Search for the cell housing the specified text and yield its [X, Y] center coordinate. 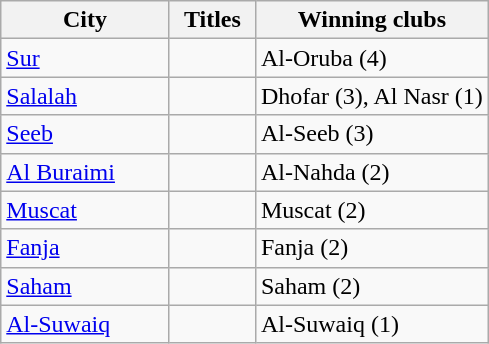
Seeb [86, 134]
Fanja [86, 248]
Al-Seeb (3) [372, 134]
Al-Nahda (2) [372, 172]
Dhofar (3), Al Nasr (1) [372, 96]
Sur [86, 58]
Titles [212, 20]
Saham [86, 286]
Muscat [86, 210]
Winning clubs [372, 20]
Muscat (2) [372, 210]
Salalah [86, 96]
City [86, 20]
Fanja (2) [372, 248]
Saham (2) [372, 286]
Al Buraimi [86, 172]
Al-Oruba (4) [372, 58]
Al-Suwaiq [86, 324]
Al-Suwaiq (1) [372, 324]
